Return [x, y] of the center of cell containing provided text 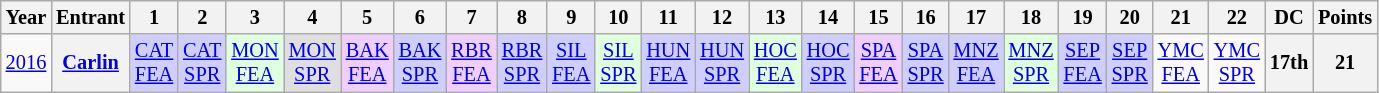
2016 [26, 63]
CATSPR [202, 63]
SILFEA [571, 63]
13 [776, 17]
BAKFEA [368, 63]
SEPFEA [1083, 63]
9 [571, 17]
16 [926, 17]
6 [420, 17]
SPASPR [926, 63]
RBRSPR [522, 63]
Points [1345, 17]
HUNSPR [722, 63]
20 [1130, 17]
12 [722, 17]
15 [878, 17]
8 [522, 17]
SEPSPR [1130, 63]
2 [202, 17]
17th [1289, 63]
11 [668, 17]
22 [1237, 17]
7 [471, 17]
Year [26, 17]
1 [154, 17]
3 [254, 17]
RBRFEA [471, 63]
DC [1289, 17]
Carlin [90, 63]
MONSPR [312, 63]
4 [312, 17]
YMCFEA [1181, 63]
Entrant [90, 17]
10 [618, 17]
HUNFEA [668, 63]
MNZFEA [976, 63]
19 [1083, 17]
17 [976, 17]
18 [1032, 17]
HOCSPR [828, 63]
YMCSPR [1237, 63]
SPAFEA [878, 63]
CATFEA [154, 63]
HOCFEA [776, 63]
5 [368, 17]
14 [828, 17]
MONFEA [254, 63]
SILSPR [618, 63]
BAKSPR [420, 63]
MNZSPR [1032, 63]
